Return (X, Y) of the center of cell containing provided text 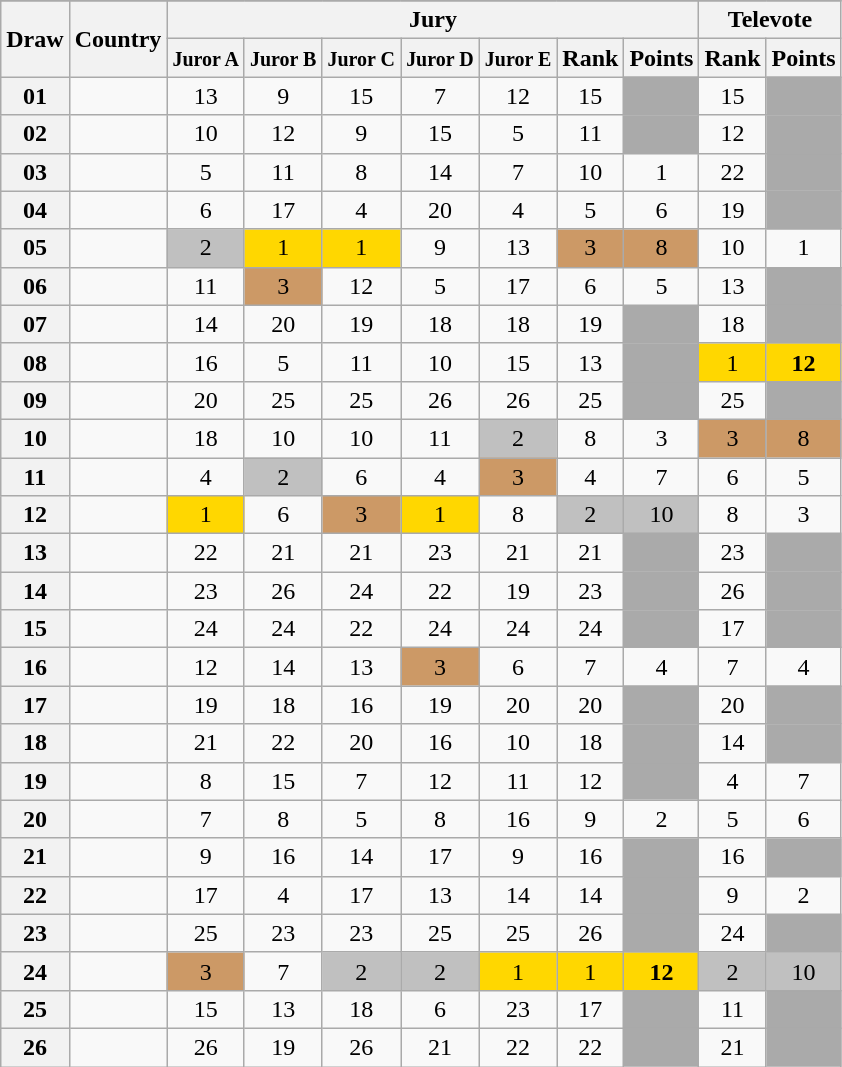
06 (35, 286)
Juror E (518, 58)
08 (35, 362)
Juror A (206, 58)
07 (35, 324)
09 (35, 400)
Juror D (440, 58)
Country (118, 39)
Juror C (362, 58)
01 (35, 96)
05 (35, 248)
Jury (433, 20)
Juror B (283, 58)
03 (35, 172)
Televote (770, 20)
04 (35, 210)
02 (35, 134)
Draw (35, 39)
